Return [x, y] of the center of cell containing provided text 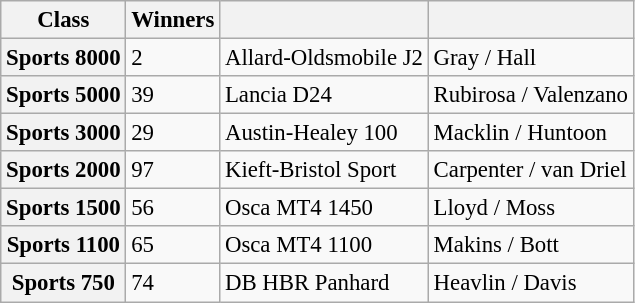
Sports 3000 [64, 133]
Lancia D24 [324, 95]
Lloyd / Moss [530, 208]
Makins / Bott [530, 245]
Sports 2000 [64, 170]
2 [173, 58]
74 [173, 283]
39 [173, 95]
Sports 8000 [64, 58]
Heavlin / Davis [530, 283]
Sports 750 [64, 283]
Austin-Healey 100 [324, 133]
Rubirosa / Valenzano [530, 95]
Gray / Hall [530, 58]
65 [173, 245]
Osca MT4 1450 [324, 208]
29 [173, 133]
Carpenter / van Driel [530, 170]
97 [173, 170]
Sports 5000 [64, 95]
DB HBR Panhard [324, 283]
Winners [173, 20]
Sports 1100 [64, 245]
Class [64, 20]
56 [173, 208]
Macklin / Huntoon [530, 133]
Allard-Oldsmobile J2 [324, 58]
Sports 1500 [64, 208]
Kieft-Bristol Sport [324, 170]
Osca MT4 1100 [324, 245]
